Return the [x, y] coordinate for the center point of the cell that contains the specified text.  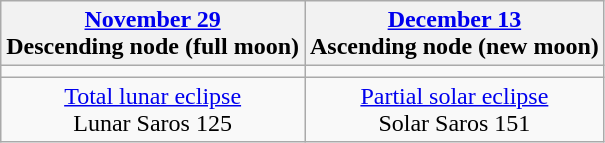
Partial solar eclipseSolar Saros 151 [454, 110]
Total lunar eclipseLunar Saros 125 [153, 110]
November 29Descending node (full moon) [153, 34]
December 13Ascending node (new moon) [454, 34]
